Capture the cell that displays the provided text and extract its [X, Y] central coordinate. 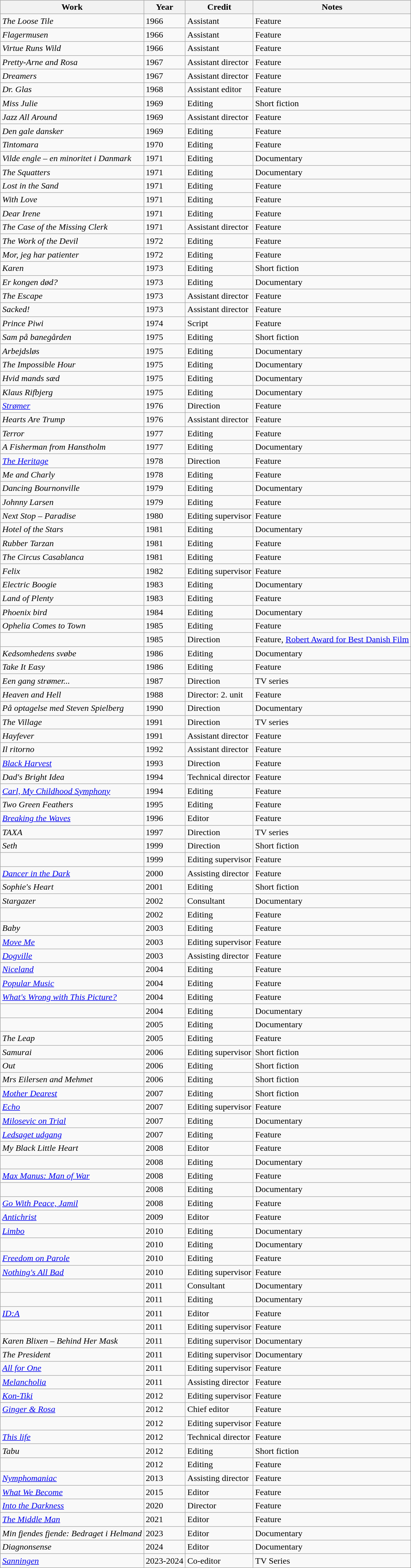
Den gale dansker [72, 131]
Chief editor [219, 1409]
Il ritorno [72, 750]
The Case of the Missing Clerk [72, 227]
The Escape [72, 296]
The Circus Casablanca [72, 557]
Felix [72, 571]
The Middle Man [72, 1520]
The Work of the Devil [72, 241]
Move Me [72, 942]
Hayfever [72, 736]
Antichrist [72, 1217]
Niceland [72, 969]
What We Become [72, 1492]
ID:A [72, 1313]
1980 [165, 516]
The Village [72, 722]
Johnny Larsen [72, 502]
Mother Dearest [72, 1093]
På optagelse med Steven Spielberg [72, 708]
2015 [165, 1492]
Terror [72, 433]
Strømer [72, 406]
Mrs Eilersen and Mehmet [72, 1080]
Dear Irene [72, 213]
Assistant editor [219, 90]
Kon-Tiki [72, 1396]
Baby [72, 928]
Nothing's All Bad [72, 1272]
Karen [72, 268]
Ginger & Rosa [72, 1409]
What's Wrong with This Picture? [72, 997]
Virtue Runs Wild [72, 48]
Work [72, 7]
Dancer in the Dark [72, 873]
Next Stop – Paradise [72, 516]
2013 [165, 1478]
Co-editor [219, 1561]
2023-2024 [165, 1561]
1982 [165, 571]
A Fisherman from Hanstholm [72, 447]
Dr. Glas [72, 90]
Karen Blixen – Behind Her Mask [72, 1341]
2021 [165, 1520]
The Leap [72, 1038]
1988 [165, 695]
Popular Music [72, 983]
Credit [219, 7]
Sam på banegården [72, 337]
Pretty-Arne and Rosa [72, 62]
Out [72, 1066]
Freedom on Parole [72, 1258]
2001 [165, 887]
2009 [165, 1217]
Miss Julie [72, 103]
The President [72, 1355]
Dreamers [72, 76]
Director: 2. unit [219, 695]
Klaus Rifbjerg [72, 392]
1968 [165, 90]
Mor, jeg har patienter [72, 255]
The Heritage [72, 461]
Electric Boogie [72, 584]
Phoenix bird [72, 612]
The Squatters [72, 172]
The Impossible Hour [72, 364]
1970 [165, 144]
Director [219, 1506]
Vilde engle – en minoritet i Danmark [72, 158]
Stargazer [72, 901]
2024 [165, 1547]
2020 [165, 1506]
Sanningen [72, 1561]
Sophie's Heart [72, 887]
Go With Peace, Jamil [72, 1203]
Ophelia Comes to Town [72, 626]
With Love [72, 200]
Jazz All Around [72, 117]
Sacked! [72, 310]
Dancing Bournonville [72, 488]
Me and Charly [72, 475]
TAXA [72, 832]
Max Manus: Man of War [72, 1176]
2023 [165, 1533]
Hearts Are Trump [72, 420]
Diagnonsense [72, 1547]
Min fjendes fjende: Bedraget i Helmand [72, 1533]
Script [219, 323]
Into the Darkness [72, 1506]
Samurai [72, 1052]
Tabu [72, 1451]
Dogville [72, 956]
Arbejdsløs [72, 351]
Carl, My Childhood Symphony [72, 791]
Seth [72, 846]
Feature, Robert Award for Best Danish Film [332, 640]
Milosevic on Trial [72, 1121]
2000 [165, 873]
1974 [165, 323]
1987 [165, 681]
Land of Plenty [72, 598]
1997 [165, 832]
Flagermusen [72, 35]
1995 [165, 804]
Rubber Tarzan [72, 543]
Dad's Bright Idea [72, 777]
Kedsomhedens svøbe [72, 653]
Ledsaget udgang [72, 1135]
Limbo [72, 1231]
Black Harvest [72, 763]
Een gang strømer... [72, 681]
Tintomara [72, 144]
1992 [165, 750]
Nymphomaniac [72, 1478]
Hvid mands sæd [72, 378]
The Loose Tile [72, 21]
All for One [72, 1368]
1996 [165, 818]
Two Green Feathers [72, 804]
Melancholia [72, 1382]
Heaven and Hell [72, 695]
Echo [72, 1107]
My Black Little Heart [72, 1148]
Prince Piwi [72, 323]
Lost in the Sand [72, 186]
Notes [332, 7]
Er kongen død? [72, 282]
Year [165, 7]
Take It Easy [72, 667]
TV Series [332, 1561]
1990 [165, 708]
Breaking the Waves [72, 818]
Hotel of the Stars [72, 530]
1984 [165, 612]
This life [72, 1437]
1993 [165, 763]
